Return the [x, y] coordinate for the center point of the cell that contains the specified text.  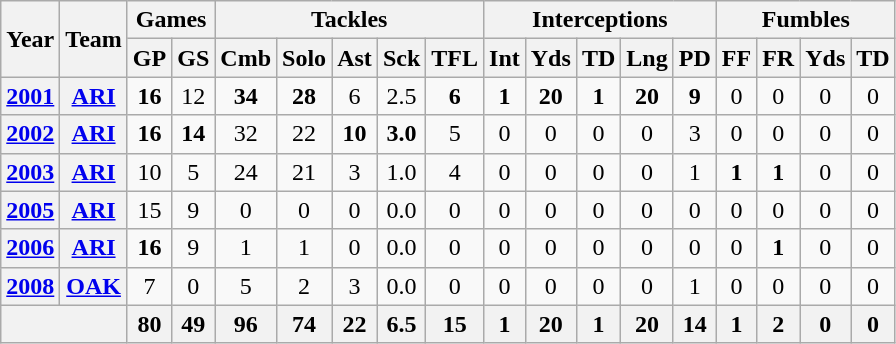
2005 [30, 210]
Sck [401, 58]
Tackles [350, 20]
Year [30, 39]
TFL [455, 58]
Fumbles [806, 20]
Cmb [246, 58]
1.0 [401, 172]
4 [455, 172]
2008 [30, 286]
Games [170, 20]
7 [149, 286]
Lng [647, 58]
FR [778, 58]
2002 [30, 134]
GS [194, 58]
6.5 [401, 324]
21 [304, 172]
PD [694, 58]
2.5 [401, 96]
OAK [94, 286]
2006 [30, 248]
96 [246, 324]
32 [246, 134]
Int [505, 58]
Interceptions [600, 20]
2001 [30, 96]
3.0 [401, 134]
Ast [355, 58]
34 [246, 96]
49 [194, 324]
74 [304, 324]
28 [304, 96]
FF [736, 58]
Solo [304, 58]
80 [149, 324]
2003 [30, 172]
GP [149, 58]
Team [94, 39]
12 [194, 96]
24 [246, 172]
